Detect which cell encompasses the target text, then output its [x, y] center coordinate. 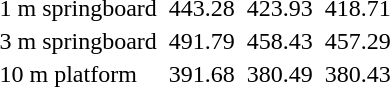
458.43 [280, 41]
491.79 [202, 41]
